Search for the cell housing the specified text and yield its [x, y] center coordinate. 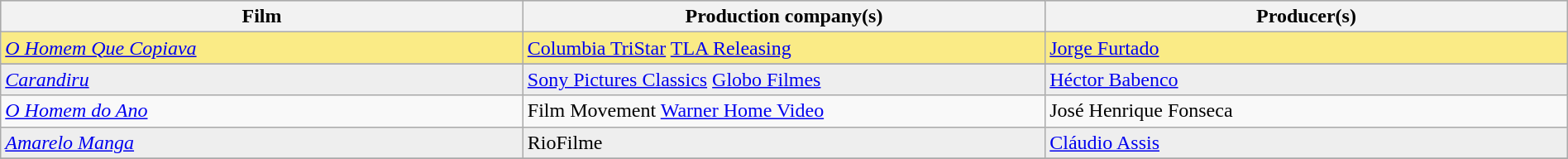
Producer(s) [1307, 17]
Production company(s) [784, 17]
Amarelo Manga [262, 142]
José Henrique Fonseca [1307, 111]
Film Movement Warner Home Video [784, 111]
O Homem do Ano [262, 111]
Columbia TriStar TLA Releasing [784, 48]
Jorge Furtado [1307, 48]
Sony Pictures Classics Globo Filmes [784, 79]
O Homem Que Copiava [262, 48]
RioFilme [784, 142]
Film [262, 17]
Héctor Babenco [1307, 79]
Carandiru [262, 79]
Cláudio Assis [1307, 142]
